Provide the (X, Y) coordinate of the cell's center where the given text is located.  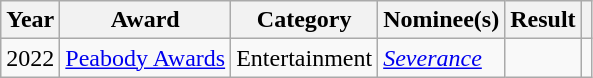
2022 (30, 58)
Entertainment (304, 58)
Nominee(s) (442, 20)
Result (543, 20)
Category (304, 20)
Year (30, 20)
Peabody Awards (146, 58)
Severance (442, 58)
Award (146, 20)
